Output the [x, y] coordinate of the center of the cell containing the given text.  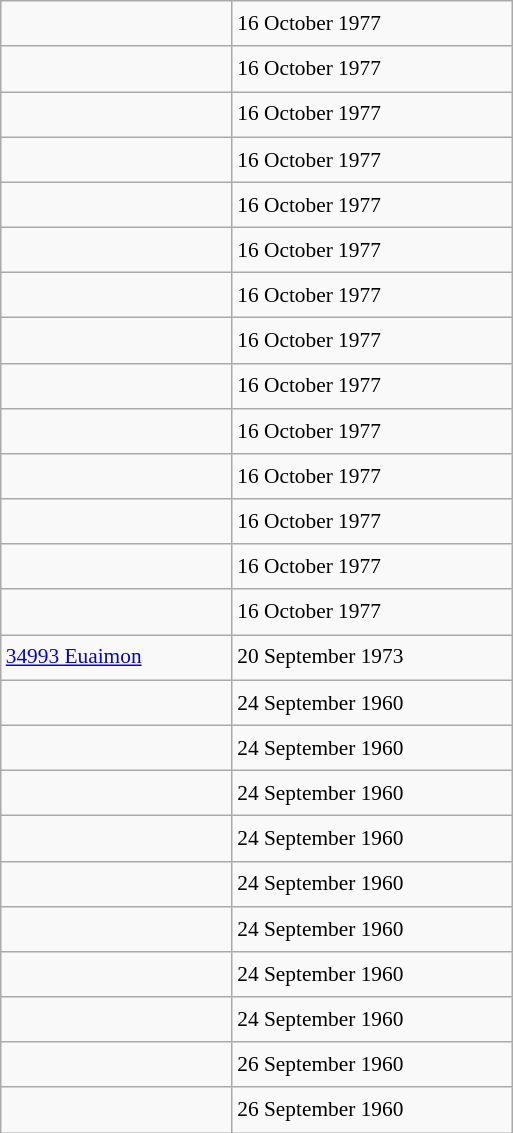
34993 Euaimon [117, 658]
20 September 1973 [372, 658]
